Scan for the cell matching the given text and deliver its (X, Y) coordinate at center. 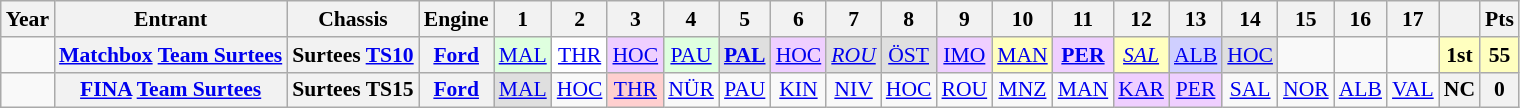
Year (28, 19)
4 (691, 19)
NÜR (691, 90)
8 (909, 19)
0 (1500, 90)
15 (1306, 19)
1st (1460, 55)
MNZ (1022, 90)
KIN (799, 90)
Surtees TS10 (352, 55)
11 (1084, 19)
10 (1022, 19)
NIV (853, 90)
13 (1196, 19)
Engine (456, 19)
ÖST (909, 55)
Surtees TS15 (352, 90)
5 (745, 19)
16 (1360, 19)
Matchbox Team Surtees (170, 55)
14 (1250, 19)
7 (853, 19)
6 (799, 19)
2 (580, 19)
NOR (1306, 90)
9 (964, 19)
1 (523, 19)
IMO (964, 55)
FINA Team Surtees (170, 90)
NC (1460, 90)
KAR (1141, 90)
3 (635, 19)
Entrant (170, 19)
Chassis (352, 19)
17 (1413, 19)
PAL (745, 55)
Pts (1500, 19)
VAL (1413, 90)
55 (1500, 55)
12 (1141, 19)
